Identify which cell holds the provided text, then report its (X, Y) central coordinate. 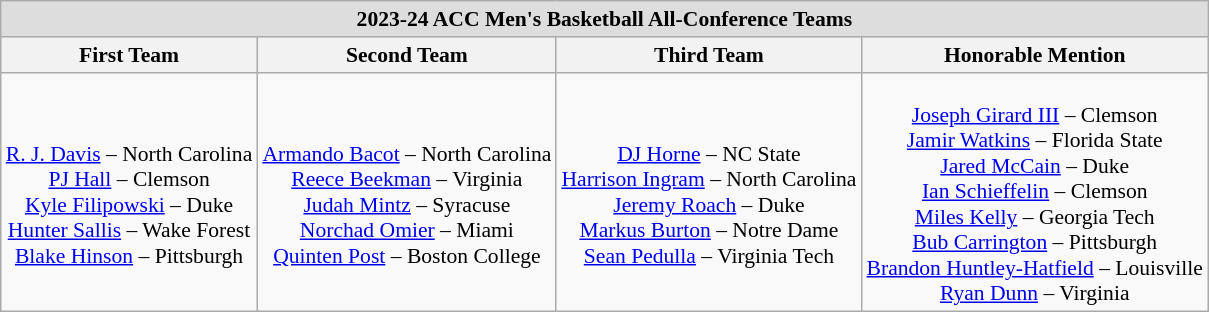
DJ Horne – NC State Harrison Ingram – North Carolina Jeremy Roach – Duke Markus Burton – Notre Dame Sean Pedulla – Virginia Tech (708, 192)
First Team (130, 55)
Honorable Mention (1034, 55)
Armando Bacot – North Carolina Reece Beekman – Virginia Judah Mintz – Syracuse Norchad Omier – Miami Quinten Post – Boston College (406, 192)
2023-24 ACC Men's Basketball All-Conference Teams (604, 19)
Third Team (708, 55)
R. J. Davis – North Carolina PJ Hall – Clemson Kyle Filipowski – Duke Hunter Sallis – Wake Forest Blake Hinson – Pittsburgh (130, 192)
Second Team (406, 55)
